Output the (X, Y) coordinate of the center of the cell containing the given text.  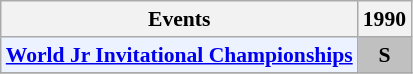
Events (180, 19)
World Jr Invitational Championships (180, 55)
S (384, 55)
1990 (384, 19)
